Capture the cell that displays the provided text and extract its [x, y] central coordinate. 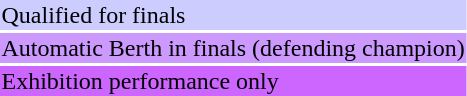
Automatic Berth in finals (defending champion) [233, 48]
Exhibition performance only [233, 81]
Qualified for finals [233, 15]
